Pinpoint the cell where the given text exists, returning its (X, Y) midpoint coordinate. 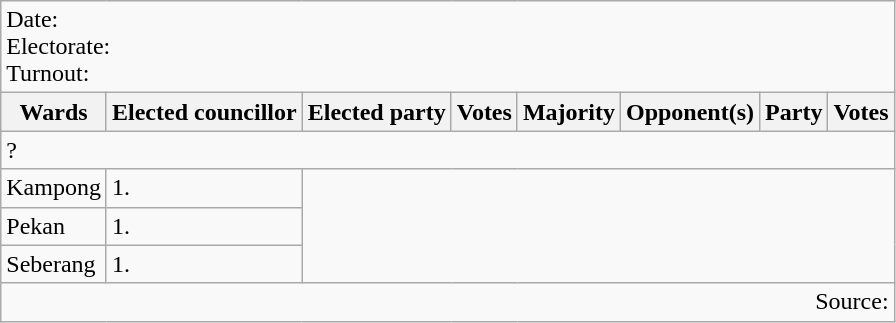
Date: Electorate: Turnout: (448, 47)
Wards (54, 112)
Opponent(s) (690, 112)
Seberang (54, 264)
Majority (568, 112)
Source: (448, 302)
? (448, 150)
Elected councillor (204, 112)
Kampong (54, 188)
Party (794, 112)
Pekan (54, 226)
Elected party (376, 112)
